Identify which cell holds the provided text, then report its (x, y) central coordinate. 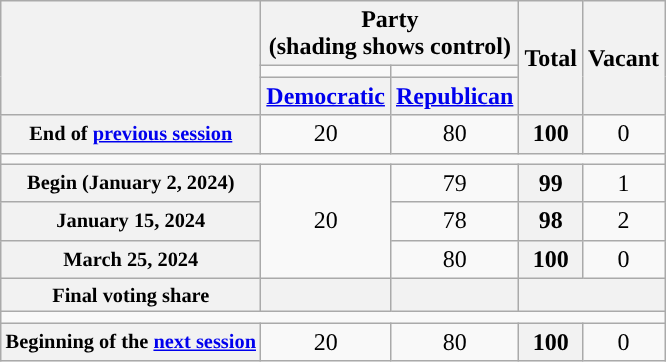
Republican (454, 96)
Party(shading shows control) (390, 34)
January 15, 2024 (131, 221)
99 (551, 183)
78 (454, 221)
1 (623, 183)
Begin (January 2, 2024) (131, 183)
Final voting share (131, 295)
79 (454, 183)
Total (551, 58)
2 (623, 221)
Vacant (623, 58)
Beginning of the next session (131, 342)
End of previous session (131, 134)
March 25, 2024 (131, 259)
Democratic (326, 96)
98 (551, 221)
